Determine the (X, Y) coordinate at the center of the cell enclosing the given text.  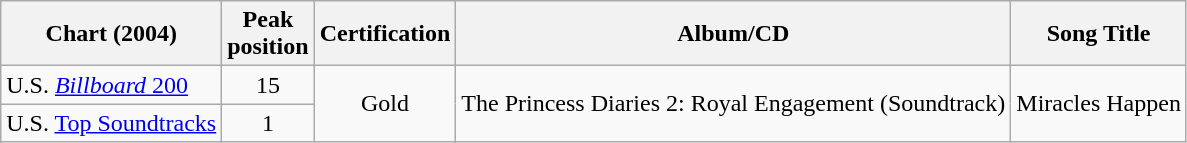
Peakposition (268, 34)
Gold (385, 104)
Chart (2004) (112, 34)
U.S. Billboard 200 (112, 85)
15 (268, 85)
Album/CD (734, 34)
Miracles Happen (1099, 104)
U.S. Top Soundtracks (112, 123)
Song Title (1099, 34)
1 (268, 123)
Certification (385, 34)
The Princess Diaries 2: Royal Engagement (Soundtrack) (734, 104)
